Output the [X, Y] coordinate of the center of the cell containing the given text.  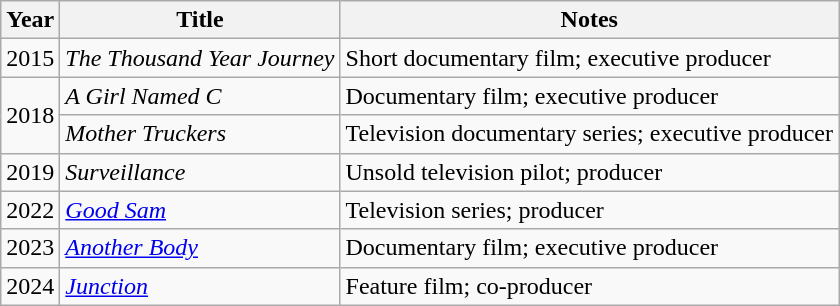
Unsold television pilot; producer [590, 172]
Mother Truckers [200, 134]
Short documentary film; executive producer [590, 58]
Title [200, 20]
Surveillance [200, 172]
2024 [30, 286]
Year [30, 20]
Another Body [200, 248]
The Thousand Year Journey [200, 58]
Notes [590, 20]
2019 [30, 172]
2022 [30, 210]
Television documentary series; executive producer [590, 134]
Good Sam [200, 210]
2018 [30, 115]
2023 [30, 248]
Television series; producer [590, 210]
Feature film; co-producer [590, 286]
Junction [200, 286]
A Girl Named C [200, 96]
2015 [30, 58]
